Search for the cell housing the specified text and yield its (x, y) center coordinate. 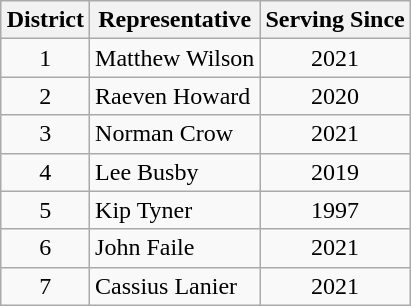
Raeven Howard (175, 96)
John Faile (175, 248)
4 (45, 172)
2 (45, 96)
Matthew Wilson (175, 58)
Kip Tyner (175, 210)
Representative (175, 20)
Cassius Lanier (175, 286)
1997 (335, 210)
1 (45, 58)
6 (45, 248)
3 (45, 134)
Serving Since (335, 20)
5 (45, 210)
2020 (335, 96)
District (45, 20)
Lee Busby (175, 172)
7 (45, 286)
Norman Crow (175, 134)
2019 (335, 172)
